Return the (x, y) coordinate for the center point of the cell that contains the specified text.  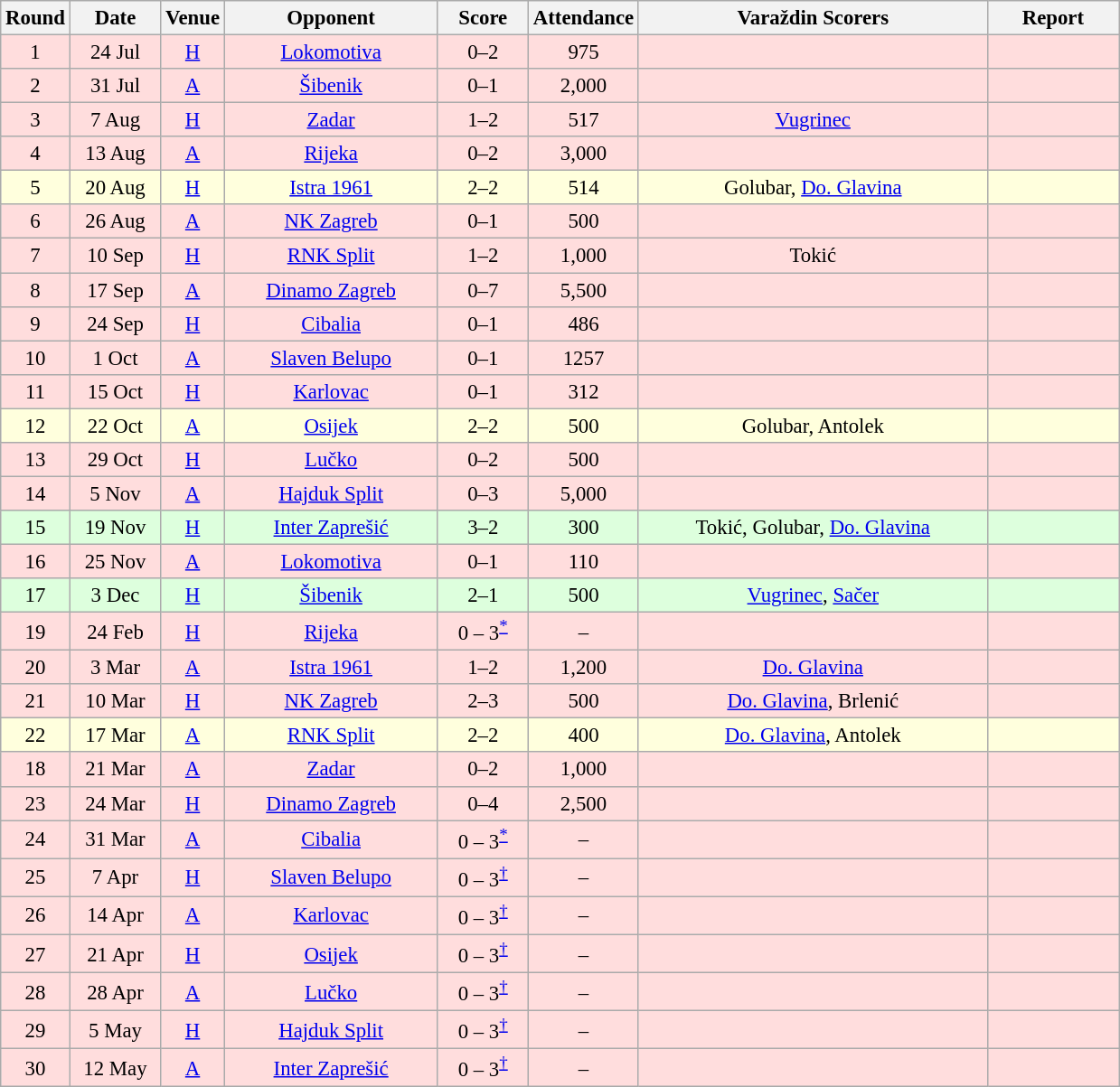
24 Jul (116, 52)
27 (35, 953)
29 Oct (116, 460)
13 Aug (116, 154)
14 Apr (116, 915)
Varaždin Scorers (813, 18)
Do. Glavina, Antolek (813, 736)
10 (35, 358)
22 (35, 736)
14 (35, 493)
Opponent (331, 18)
9 (35, 323)
5,000 (584, 493)
31 Mar (116, 839)
6 (35, 221)
Tokić, Golubar, Do. Glavina (813, 528)
11 (35, 391)
19 (35, 632)
2–1 (483, 595)
517 (584, 120)
24 Mar (116, 803)
3 Mar (116, 668)
2 (35, 86)
Vugrinec (813, 120)
15 Oct (116, 391)
28 Apr (116, 992)
Golubar, Do. Glavina (813, 188)
514 (584, 188)
1 Oct (116, 358)
Score (483, 18)
3,000 (584, 154)
17 Mar (116, 736)
3 Dec (116, 595)
24 Feb (116, 632)
31 Jul (116, 86)
975 (584, 52)
2,500 (584, 803)
26 (35, 915)
1257 (584, 358)
5 (35, 188)
Do. Glavina (813, 668)
12 (35, 426)
Golubar, Antolek (813, 426)
Venue (193, 18)
24 (35, 839)
22 Oct (116, 426)
25 (35, 877)
7 Apr (116, 877)
10 Sep (116, 256)
2,000 (584, 86)
Do. Glavina, Brlenić (813, 701)
0–3 (483, 493)
13 (35, 460)
23 (35, 803)
400 (584, 736)
5,500 (584, 290)
16 (35, 561)
Attendance (584, 18)
1 (35, 52)
7 Aug (116, 120)
24 Sep (116, 323)
12 May (116, 1068)
7 (35, 256)
30 (35, 1068)
486 (584, 323)
2–3 (483, 701)
Tokić (813, 256)
312 (584, 391)
5 Nov (116, 493)
5 May (116, 1030)
21 Apr (116, 953)
21 (35, 701)
0–7 (483, 290)
26 Aug (116, 221)
0–4 (483, 803)
29 (35, 1030)
17 (35, 595)
28 (35, 992)
20 Aug (116, 188)
21 Mar (116, 770)
3 (35, 120)
Round (35, 18)
Report (1053, 18)
4 (35, 154)
19 Nov (116, 528)
1,200 (584, 668)
8 (35, 290)
3–2 (483, 528)
10 Mar (116, 701)
Date (116, 18)
Vugrinec, Sačer (813, 595)
17 Sep (116, 290)
20 (35, 668)
25 Nov (116, 561)
110 (584, 561)
18 (35, 770)
15 (35, 528)
300 (584, 528)
